Capture the cell that displays the provided text and extract its [x, y] central coordinate. 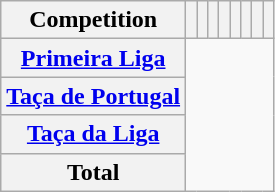
Primeira Liga [94, 58]
Taça da Liga [94, 134]
Competition [94, 20]
Taça de Portugal [94, 96]
Total [94, 172]
